Output the (x, y) coordinate of the center of the cell containing the given text.  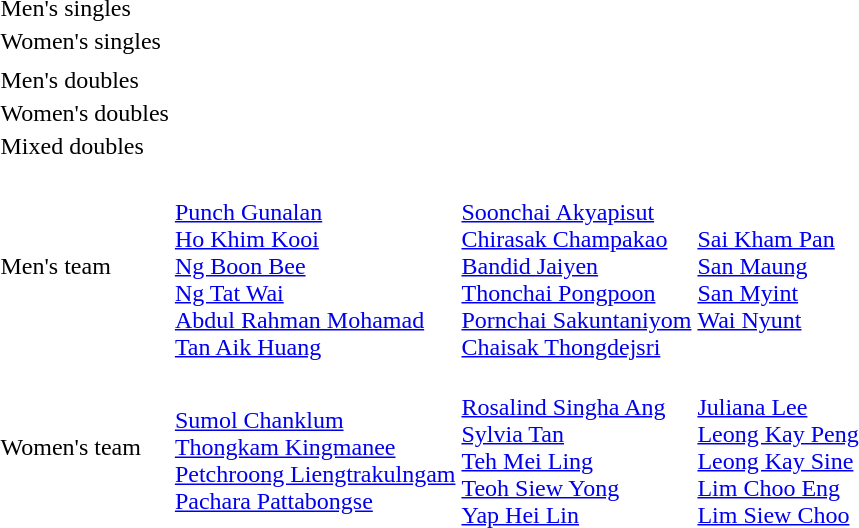
Soonchai AkyapisutChirasak ChampakaoBandid JaiyenThonchai PongpoonPornchai SakuntaniyomChaisak Thongdejsri (576, 266)
Punch GunalanHo Khim KooiNg Boon BeeNg Tat WaiAbdul Rahman MohamadTan Aik Huang (315, 266)
